Detect which cell encompasses the target text, then output its (x, y) center coordinate. 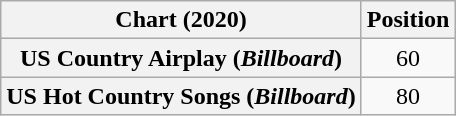
60 (408, 58)
Chart (2020) (181, 20)
Position (408, 20)
80 (408, 96)
US Country Airplay (Billboard) (181, 58)
US Hot Country Songs (Billboard) (181, 96)
